From the cell containing the given text, extract its center point as [x, y] coordinate. 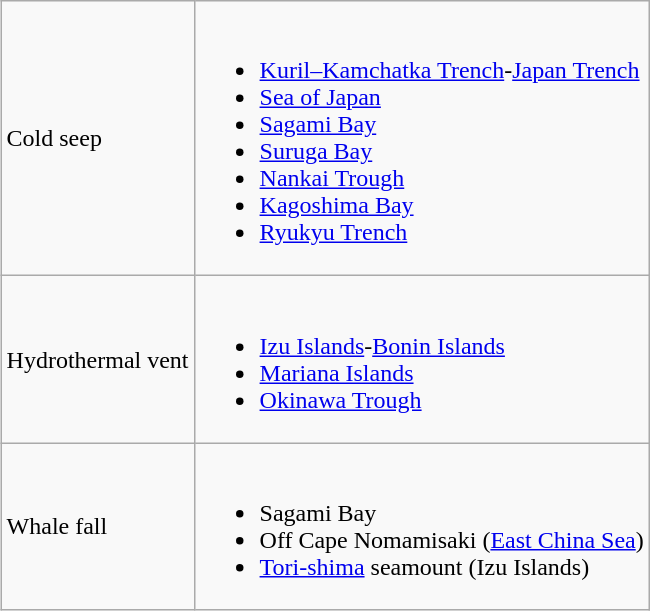
Cold seep [98, 138]
Kuril–Kamchatka Trench-Japan TrenchSea of JapanSagami BaySuruga BayNankai TroughKagoshima BayRyukyu Trench [422, 138]
Sagami BayOff Cape Nomamisaki (East China Sea)Tori-shima seamount (Izu Islands) [422, 526]
Whale fall [98, 526]
Izu Islands-Bonin IslandsMariana IslandsOkinawa Trough [422, 360]
Hydrothermal vent [98, 360]
